Provide the (X, Y) coordinate of the cell's center where the given text is located.  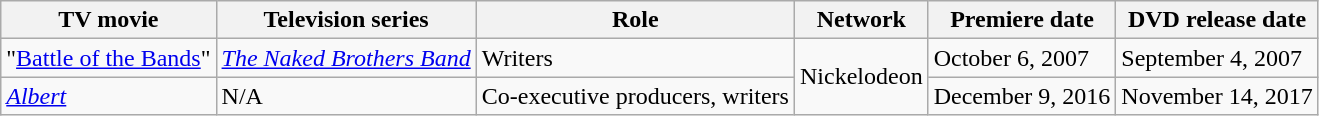
The Naked Brothers Band (346, 58)
N/A (346, 96)
Co-executive producers, writers (635, 96)
Television series (346, 20)
November 14, 2017 (1217, 96)
December 9, 2016 (1022, 96)
Premiere date (1022, 20)
DVD release date (1217, 20)
Role (635, 20)
October 6, 2007 (1022, 58)
September 4, 2007 (1217, 58)
TV movie (108, 20)
Writers (635, 58)
Network (861, 20)
Nickelodeon (861, 77)
Albert (108, 96)
"Battle of the Bands" (108, 58)
